For the text-containing cell, return its midpoint in (X, Y) coordinate format. 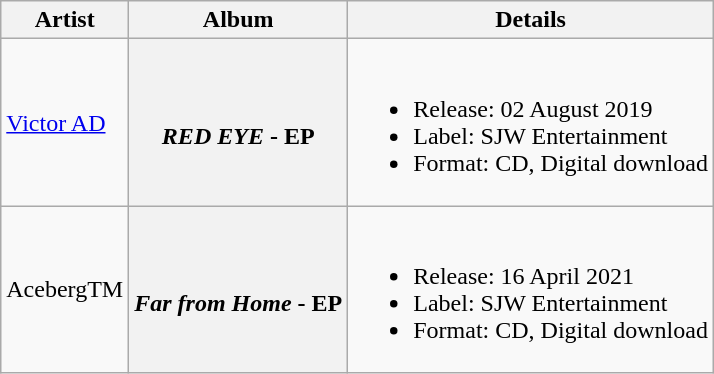
Release: 16 April 2021Label: SJW EntertainmentFormat: CD, Digital download (531, 290)
Artist (65, 20)
RED EYE - EP (238, 122)
Album (238, 20)
Details (531, 20)
Release: 02 August 2019Label: SJW EntertainmentFormat: CD, Digital download (531, 122)
AcebergTM (65, 290)
Victor AD (65, 122)
Far from Home - EP (238, 290)
